Extract the [X, Y] coordinate from the center of the cell holding the provided text.  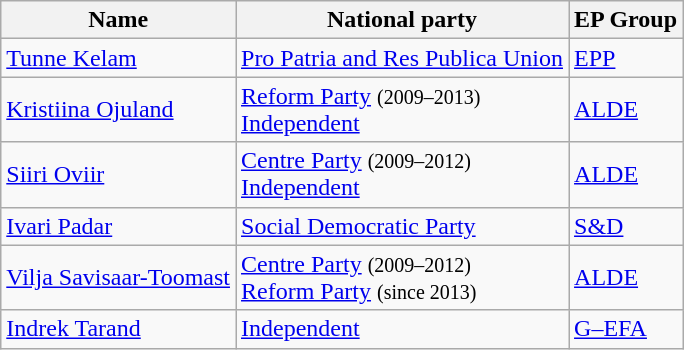
Siiri Oviir [118, 174]
G–EFA [626, 329]
Social Democratic Party [402, 226]
Ivari Padar [118, 226]
Kristiina Ojuland [118, 110]
Vilja Savisaar-Toomast [118, 278]
Indrek Tarand [118, 329]
Centre Party (2009–2012) Independent [402, 174]
Independent [402, 329]
S&D [626, 226]
Centre Party (2009–2012) Reform Party (since 2013) [402, 278]
Reform Party (2009–2013) Independent [402, 110]
Pro Patria and Res Publica Union [402, 58]
EP Group [626, 20]
Name [118, 20]
EPP [626, 58]
National party [402, 20]
Tunne Kelam [118, 58]
